Locate the cell with the specified text and output its (x, y) center coordinate. 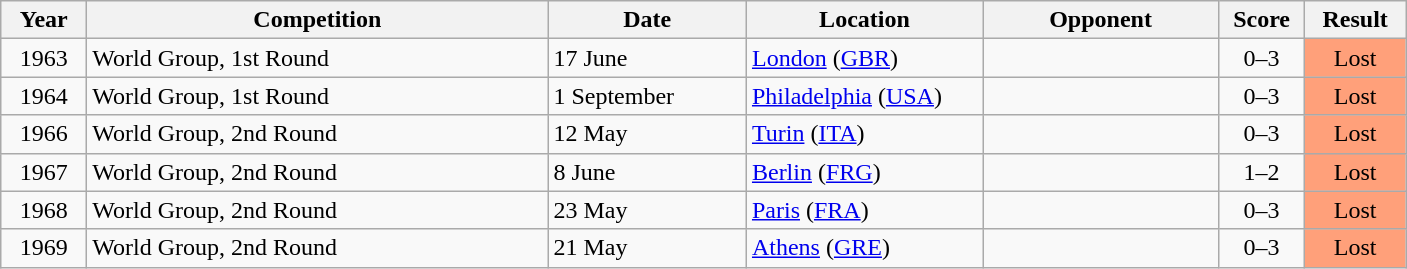
Paris (FRA) (864, 210)
8 June (648, 172)
Date (648, 20)
1966 (44, 134)
1964 (44, 96)
1 September (648, 96)
12 May (648, 134)
Year (44, 20)
21 May (648, 248)
1968 (44, 210)
23 May (648, 210)
1963 (44, 58)
Berlin (FRG) (864, 172)
Athens (GRE) (864, 248)
Result (1356, 20)
Competition (318, 20)
1967 (44, 172)
17 June (648, 58)
1–2 (1262, 172)
Philadelphia (USA) (864, 96)
Location (864, 20)
1969 (44, 248)
London (GBR) (864, 58)
Score (1262, 20)
Turin (ITA) (864, 134)
Opponent (1100, 20)
